Capture the cell that displays the provided text and extract its [x, y] central coordinate. 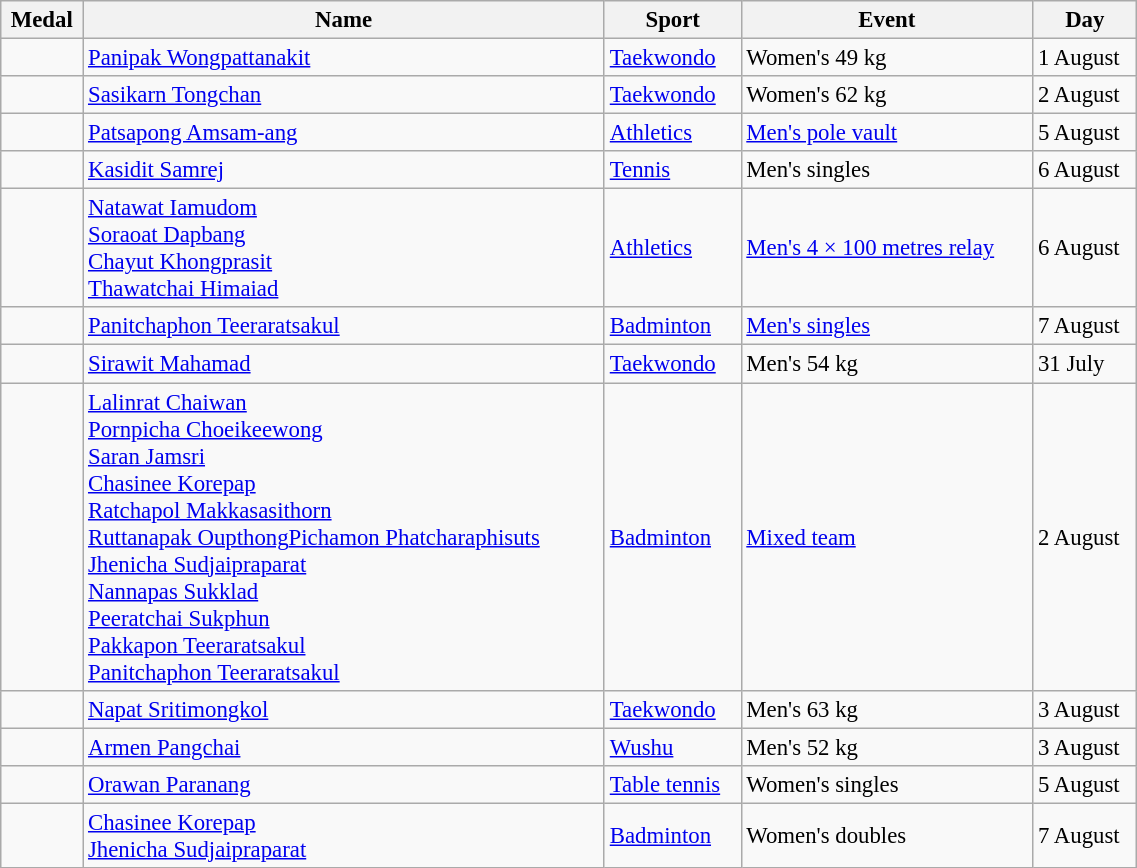
Armen Pangchai [344, 747]
Kasidit Samrej [344, 170]
Men's 54 kg [887, 364]
Day [1085, 20]
Women's 49 kg [887, 58]
Wushu [672, 747]
Men's 52 kg [887, 747]
Natawat IamudomSoraoat DapbangChayut KhongprasitThawatchai Himaiad [344, 248]
Women's singles [887, 784]
31 July [1085, 364]
Panitchaphon Teeraratsakul [344, 327]
Event [887, 20]
Name [344, 20]
Men's 63 kg [887, 709]
Sasikarn Tongchan [344, 95]
Medal [42, 20]
Orawan Paranang [344, 784]
Men's pole vault [887, 133]
Panipak Wongpattanakit [344, 58]
Chasinee KorepapJhenicha Sudjaipraparat [344, 836]
Mixed team [887, 537]
Women's 62 kg [887, 95]
Patsapong Amsam-ang [344, 133]
Women's doubles [887, 836]
Men's 4 × 100 metres relay [887, 248]
Table tennis [672, 784]
Tennis [672, 170]
1 August [1085, 58]
Napat Sritimongkol [344, 709]
Sirawit Mahamad [344, 364]
Sport [672, 20]
